Extract the [X, Y] coordinate from the center of the cell holding the provided text.  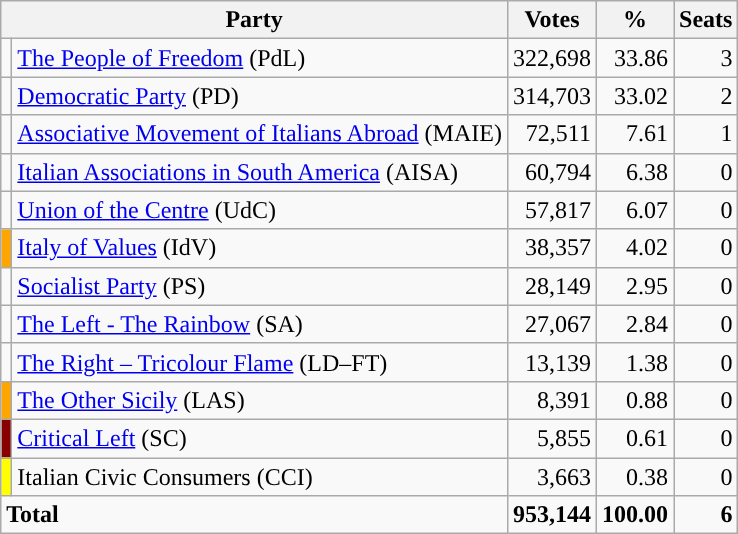
3 [706, 58]
6.38 [636, 172]
3,663 [552, 477]
33.02 [636, 96]
8,391 [552, 400]
The Right – Tricolour Flame (LD–FT) [260, 362]
% [636, 20]
100.00 [636, 515]
The Left - The Rainbow (SA) [260, 324]
Italian Civic Consumers (CCI) [260, 477]
38,357 [552, 248]
6.07 [636, 210]
Union of the Centre (UdC) [260, 210]
Critical Left (SC) [260, 438]
Democratic Party (PD) [260, 96]
1.38 [636, 362]
0.61 [636, 438]
57,817 [552, 210]
Votes [552, 20]
5,855 [552, 438]
Party [254, 20]
Associative Movement of Italians Abroad (MAIE) [260, 134]
7.61 [636, 134]
0.88 [636, 400]
13,139 [552, 362]
The People of Freedom (PdL) [260, 58]
2 [706, 96]
28,149 [552, 286]
33.86 [636, 58]
Italy of Values (IdV) [260, 248]
Total [254, 515]
The Other Sicily (LAS) [260, 400]
322,698 [552, 58]
2.84 [636, 324]
1 [706, 134]
Italian Associations in South America (AISA) [260, 172]
2.95 [636, 286]
60,794 [552, 172]
953,144 [552, 515]
Seats [706, 20]
0.38 [636, 477]
314,703 [552, 96]
Socialist Party (PS) [260, 286]
72,511 [552, 134]
4.02 [636, 248]
27,067 [552, 324]
6 [706, 515]
